Scan for the cell matching the given text and deliver its [x, y] coordinate at center. 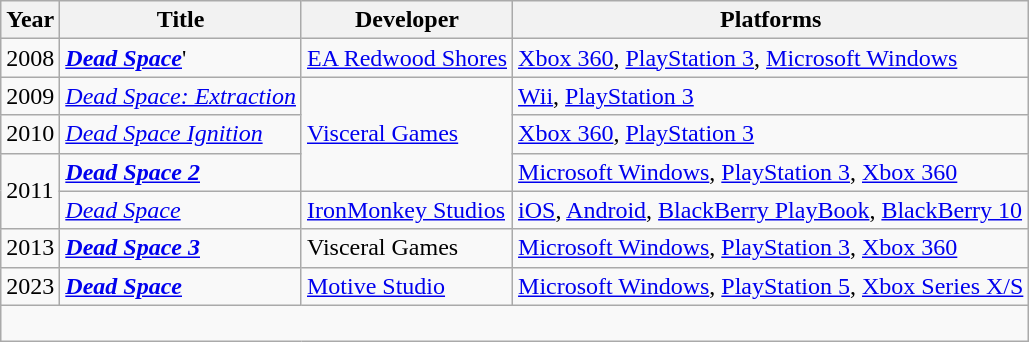
2011 [30, 191]
2008 [30, 58]
Year [30, 20]
2013 [30, 248]
Motive Studio [406, 286]
Dead Space Ignition [181, 134]
Developer [406, 20]
Title [181, 20]
2010 [30, 134]
Dead Space: Extraction [181, 96]
2023 [30, 286]
Xbox 360, PlayStation 3 [771, 134]
Platforms [771, 20]
EA Redwood Shores [406, 58]
Dead Space 3 [181, 248]
iOS, Android, BlackBerry PlayBook, BlackBerry 10 [771, 210]
Dead Space 2 [181, 172]
Dead Space' [181, 58]
Xbox 360, PlayStation 3, Microsoft Windows [771, 58]
2009 [30, 96]
IronMonkey Studios [406, 210]
Microsoft Windows, PlayStation 5, Xbox Series X/S [771, 286]
Wii, PlayStation 3 [771, 96]
